Provide the (x, y) coordinate of the cell's center where the given text is located.  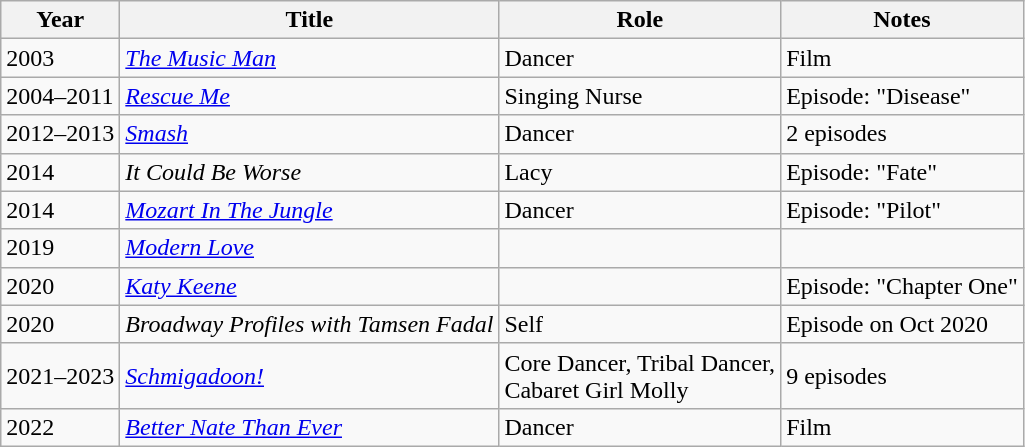
Katy Keene (310, 286)
2019 (60, 248)
The Music Man (310, 58)
Episode: "Fate" (902, 172)
2022 (60, 427)
Year (60, 20)
Better Nate Than Ever (310, 427)
Self (640, 324)
2003 (60, 58)
9 episodes (902, 376)
Modern Love (310, 248)
Broadway Profiles with Tamsen Fadal (310, 324)
2012–2013 (60, 134)
Role (640, 20)
2004–2011 (60, 96)
Smash (310, 134)
Episode: "Pilot" (902, 210)
Mozart In The Jungle (310, 210)
2 episodes (902, 134)
Schmigadoon! (310, 376)
Title (310, 20)
Episode on Oct 2020 (902, 324)
Episode: "Chapter One" (902, 286)
Singing Nurse (640, 96)
Notes (902, 20)
Episode: "Disease" (902, 96)
Lacy (640, 172)
2021–2023 (60, 376)
Rescue Me (310, 96)
Core Dancer, Tribal Dancer,Cabaret Girl Molly (640, 376)
It Could Be Worse (310, 172)
